For the text-containing cell, return its midpoint in (X, Y) coordinate format. 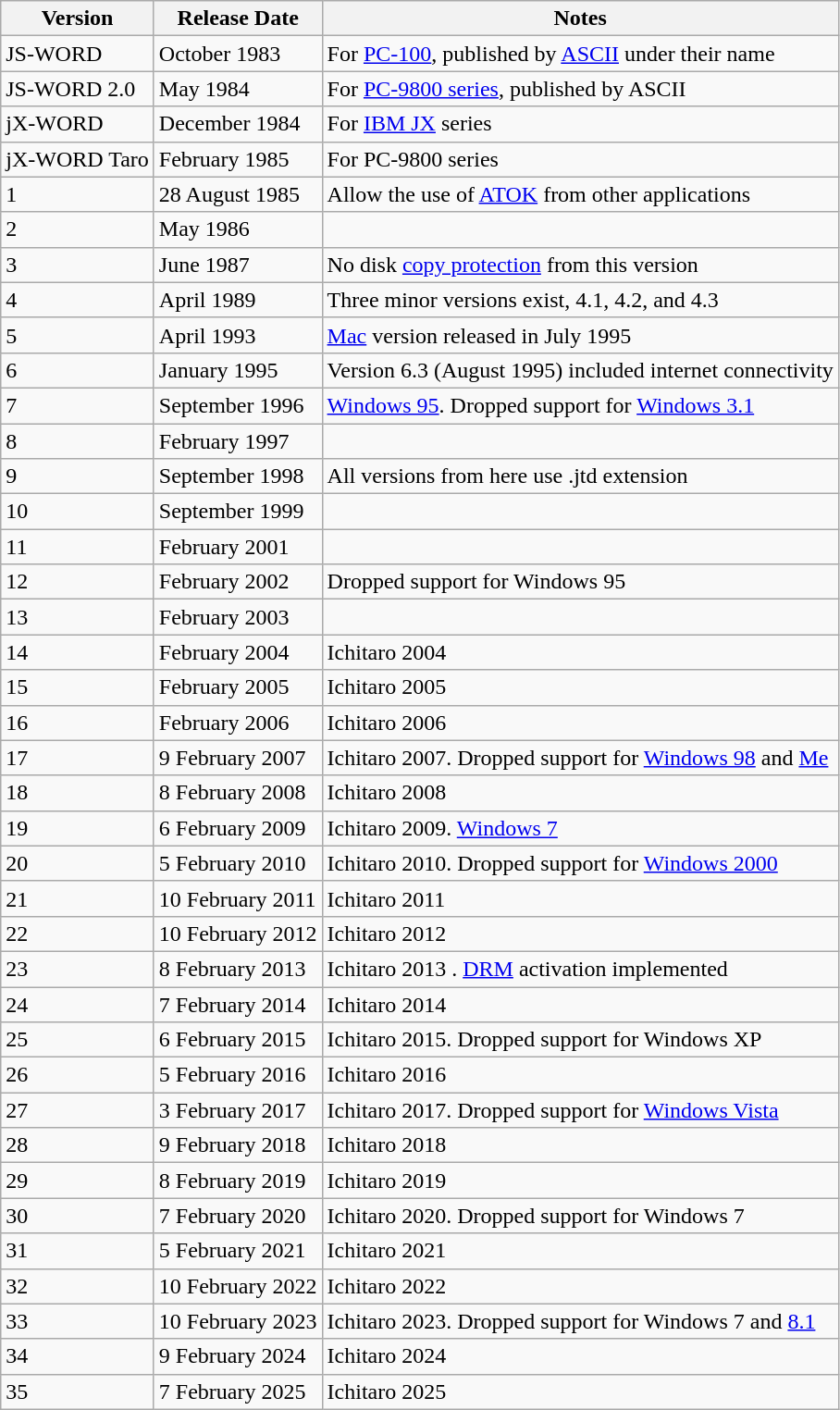
5 February 2010 (238, 863)
8 February 2019 (238, 1181)
24 (78, 1004)
8 (78, 441)
Ichitaro 2017. Dropped support for Windows Vista (580, 1110)
Ichitaro 2006 (580, 723)
10 February 2012 (238, 934)
9 February 2018 (238, 1145)
31 (78, 1251)
32 (78, 1286)
12 (78, 582)
February 2005 (238, 687)
For PC-100, published by ASCII under their name (580, 54)
No disk copy protection from this version (580, 265)
Ichitaro 2016 (580, 1075)
6 February 2015 (238, 1040)
28 August 1985 (238, 194)
All versions from here use .jtd extension (580, 476)
Ichitaro 2019 (580, 1181)
Ichitaro 2013 . DRM activation implemented (580, 969)
Ichitaro 2021 (580, 1251)
Mac version released in July 1995 (580, 335)
April 1989 (238, 300)
Ichitaro 2005 (580, 687)
February 1985 (238, 159)
Version (78, 19)
Version 6.3 (August 1995) included internet connectivity (580, 370)
Ichitaro 2020. Dropped support for Windows 7 (580, 1216)
20 (78, 863)
3 February 2017 (238, 1110)
18 (78, 793)
34 (78, 1356)
9 (78, 476)
February 2004 (238, 652)
7 February 2014 (238, 1004)
JS-WORD 2.0 (78, 89)
1 (78, 194)
5 (78, 335)
3 (78, 265)
October 1983 (238, 54)
JS-WORD (78, 54)
Ichitaro 2018 (580, 1145)
Windows 95. Dropped support for Windows 3.1 (580, 405)
Ichitaro 2022 (580, 1286)
Ichitaro 2024 (580, 1356)
February 2003 (238, 617)
9 February 2024 (238, 1356)
7 February 2020 (238, 1216)
8 February 2008 (238, 793)
10 (78, 512)
February 2002 (238, 582)
Ichitaro 2025 (580, 1391)
February 2001 (238, 547)
29 (78, 1181)
Allow the use of ATOK from other applications (580, 194)
Notes (580, 19)
17 (78, 758)
25 (78, 1040)
September 1998 (238, 476)
Dropped support for Windows 95 (580, 582)
14 (78, 652)
June 1987 (238, 265)
5 February 2016 (238, 1075)
15 (78, 687)
September 1999 (238, 512)
Ichitaro 2014 (580, 1004)
11 (78, 547)
27 (78, 1110)
February 1997 (238, 441)
Ichitaro 2008 (580, 793)
13 (78, 617)
22 (78, 934)
7 (78, 405)
February 2006 (238, 723)
5 February 2021 (238, 1251)
Ichitaro 2007. Dropped support for Windows 98 and Me (580, 758)
Ichitaro 2004 (580, 652)
Ichitaro 2009. Windows 7 (580, 828)
8 February 2013 (238, 969)
May 1984 (238, 89)
For PC-9800 series (580, 159)
jX-WORD Taro (78, 159)
Three minor versions exist, 4.1, 4.2, and 4.3 (580, 300)
For IBM JX series (580, 124)
May 1986 (238, 229)
6 (78, 370)
6 February 2009 (238, 828)
26 (78, 1075)
7 February 2025 (238, 1391)
Ichitaro 2015. Dropped support for Windows XP (580, 1040)
19 (78, 828)
9 February 2007 (238, 758)
September 1996 (238, 405)
21 (78, 898)
10 February 2011 (238, 898)
35 (78, 1391)
30 (78, 1216)
23 (78, 969)
Ichitaro 2012 (580, 934)
Ichitaro 2011 (580, 898)
Ichitaro 2010. Dropped support for Windows 2000 (580, 863)
April 1993 (238, 335)
16 (78, 723)
28 (78, 1145)
10 February 2022 (238, 1286)
10 February 2023 (238, 1321)
4 (78, 300)
33 (78, 1321)
January 1995 (238, 370)
For PC-9800 series, published by ASCII (580, 89)
jX-WORD (78, 124)
Ichitaro 2023. Dropped support for Windows 7 and 8.1 (580, 1321)
Release Date (238, 19)
December 1984 (238, 124)
2 (78, 229)
